Scan for the cell matching the given text and deliver its (x, y) coordinate at center. 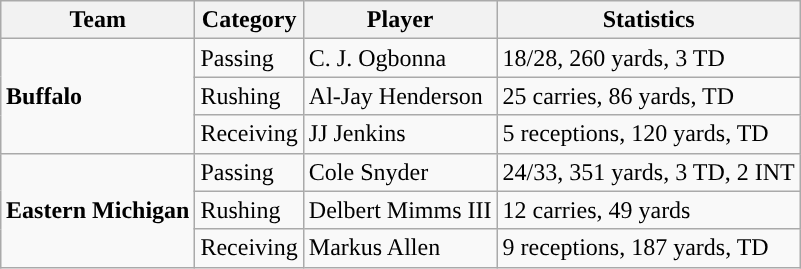
24/33, 351 yards, 3 TD, 2 INT (648, 172)
18/28, 260 yards, 3 TD (648, 58)
5 receptions, 120 yards, TD (648, 134)
Category (249, 20)
Team (98, 20)
Eastern Michigan (98, 210)
9 receptions, 187 yards, TD (648, 248)
Markus Allen (400, 248)
Delbert Mimms III (400, 210)
Player (400, 20)
C. J. Ogbonna (400, 58)
Cole Snyder (400, 172)
12 carries, 49 yards (648, 210)
Buffalo (98, 96)
25 carries, 86 yards, TD (648, 96)
JJ Jenkins (400, 134)
Al-Jay Henderson (400, 96)
Statistics (648, 20)
